Return (x, y) of the center of cell containing provided text 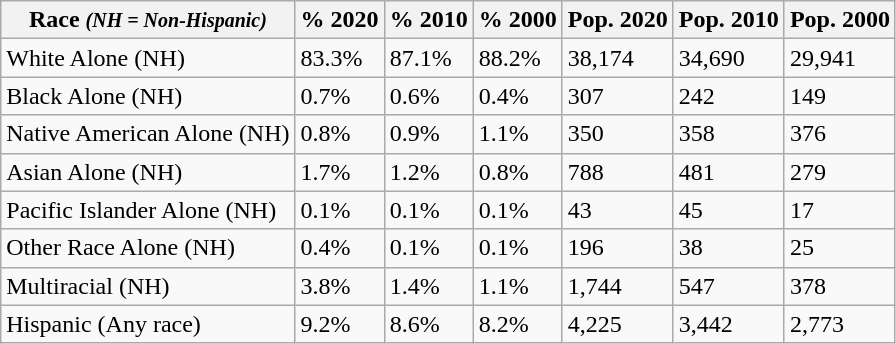
Asian Alone (NH) (148, 172)
White Alone (NH) (148, 58)
Pop. 2020 (618, 20)
8.6% (428, 324)
Race (NH = Non-Hispanic) (148, 20)
Pop. 2010 (728, 20)
88.2% (518, 58)
1.4% (428, 286)
0.6% (428, 96)
Pacific Islander Alone (NH) (148, 210)
Multiracial (NH) (148, 286)
% 2020 (340, 20)
1,744 (618, 286)
Other Race Alone (NH) (148, 248)
3.8% (340, 286)
3,442 (728, 324)
17 (840, 210)
547 (728, 286)
0.7% (340, 96)
788 (618, 172)
Native American Alone (NH) (148, 134)
307 (618, 96)
38,174 (618, 58)
378 (840, 286)
Pop. 2000 (840, 20)
376 (840, 134)
9.2% (340, 324)
25 (840, 248)
29,941 (840, 58)
1.7% (340, 172)
38 (728, 248)
% 2010 (428, 20)
83.3% (340, 58)
34,690 (728, 58)
43 (618, 210)
Black Alone (NH) (148, 96)
242 (728, 96)
149 (840, 96)
481 (728, 172)
196 (618, 248)
Hispanic (Any race) (148, 324)
4,225 (618, 324)
% 2000 (518, 20)
0.9% (428, 134)
87.1% (428, 58)
358 (728, 134)
45 (728, 210)
1.2% (428, 172)
8.2% (518, 324)
350 (618, 134)
2,773 (840, 324)
279 (840, 172)
